Determine the [X, Y] coordinate at the center of the cell enclosing the given text.  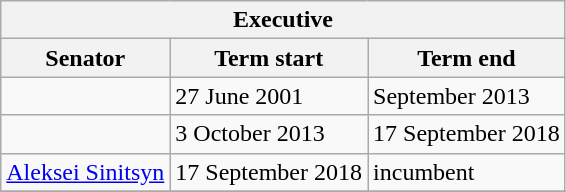
27 June 2001 [269, 96]
Aleksei Sinitsyn [86, 172]
Senator [86, 58]
3 October 2013 [269, 134]
Executive [283, 20]
Term end [467, 58]
September 2013 [467, 96]
Term start [269, 58]
incumbent [467, 172]
